Search for the cell housing the specified text and yield its (X, Y) center coordinate. 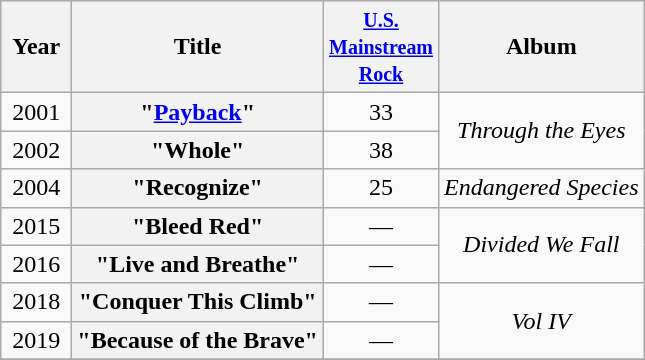
Album (542, 47)
"Whole" (198, 150)
2019 (36, 340)
Title (198, 47)
Endangered Species (542, 188)
38 (380, 150)
"Live and Breathe" (198, 264)
"Recognize" (198, 188)
33 (380, 112)
Through the Eyes (542, 131)
2004 (36, 188)
2016 (36, 264)
"Conquer This Climb" (198, 302)
Vol IV (542, 321)
2001 (36, 112)
2018 (36, 302)
2015 (36, 226)
"Because of the Brave" (198, 340)
Year (36, 47)
Divided We Fall (542, 245)
U.S. Mainstream Rock (380, 47)
25 (380, 188)
"Bleed Red" (198, 226)
"Payback" (198, 112)
2002 (36, 150)
